Extract the [X, Y] coordinate from the center of the cell holding the provided text.  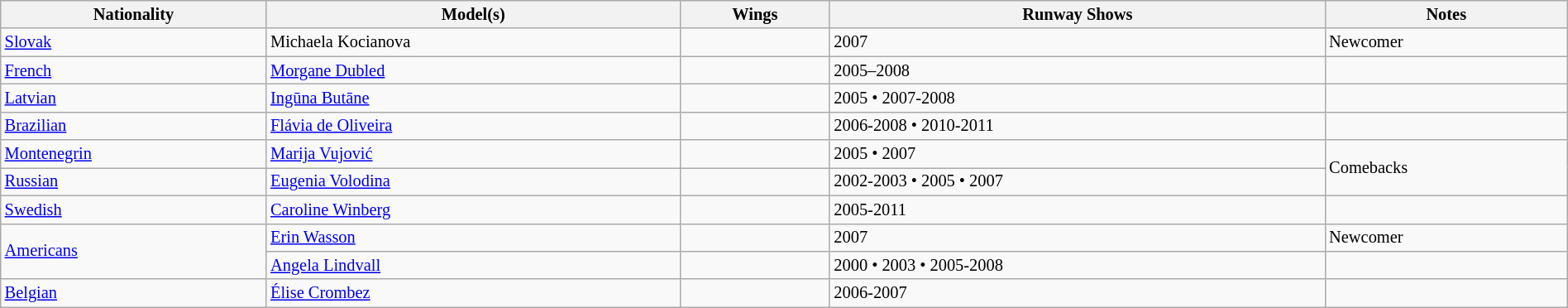
Americans [134, 252]
Erin Wasson [473, 238]
2002-2003 • 2005 • 2007 [1077, 181]
2006-2008 • 2010-2011 [1077, 126]
2005-2011 [1077, 209]
French [134, 70]
2000 • 2003 • 2005-2008 [1077, 265]
Belgian [134, 293]
Brazilian [134, 126]
Runway Shows [1077, 14]
2005 • 2007-2008 [1077, 98]
2005–2008 [1077, 70]
Slovak [134, 42]
Wings [754, 14]
Model(s) [473, 14]
Comebacks [1446, 167]
Latvian [134, 98]
2006-2007 [1077, 293]
Caroline Winberg [473, 209]
Russian [134, 181]
Michaela Kocianova [473, 42]
Flávia de Oliveira [473, 126]
Eugenia Volodina [473, 181]
Ingūna Butāne [473, 98]
Morgane Dubled [473, 70]
Notes [1446, 14]
Angela Lindvall [473, 265]
2005 • 2007 [1077, 154]
Swedish [134, 209]
Élise Crombez [473, 293]
Nationality [134, 14]
Marija Vujović [473, 154]
Montenegrin [134, 154]
